For the text-containing cell, return its midpoint in (X, Y) coordinate format. 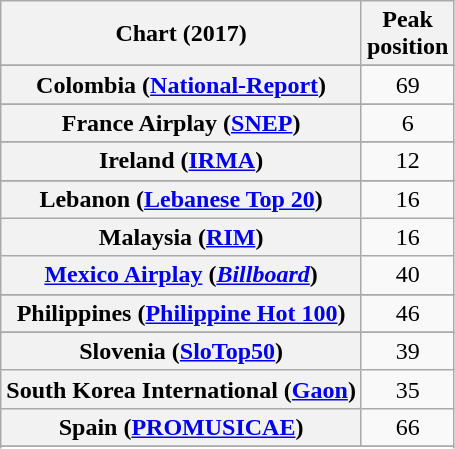
40 (407, 275)
Chart (2017) (182, 34)
12 (407, 161)
Peak position (407, 34)
Lebanon (Lebanese Top 20) (182, 199)
66 (407, 427)
Philippines (Philippine Hot 100) (182, 313)
46 (407, 313)
35 (407, 389)
South Korea International (Gaon) (182, 389)
6 (407, 123)
Colombia (National-Report) (182, 85)
Ireland (IRMA) (182, 161)
Malaysia (RIM) (182, 237)
Slovenia (SloTop50) (182, 351)
Mexico Airplay (Billboard) (182, 275)
France Airplay (SNEP) (182, 123)
39 (407, 351)
69 (407, 85)
Spain (PROMUSICAE) (182, 427)
